Provide the (X, Y) coordinate of the cell's center where the given text is located.  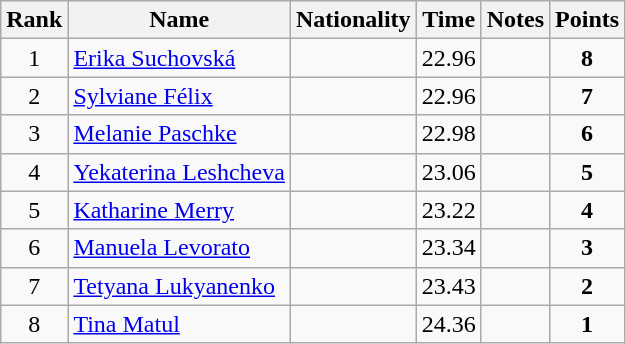
Yekaterina Leshcheva (180, 172)
Rank (34, 20)
Points (588, 20)
22.98 (448, 134)
Melanie Paschke (180, 134)
23.34 (448, 248)
23.06 (448, 172)
23.22 (448, 210)
Time (448, 20)
23.43 (448, 286)
Sylviane Félix (180, 96)
Name (180, 20)
Tina Matul (180, 324)
Nationality (353, 20)
24.36 (448, 324)
Katharine Merry (180, 210)
Notes (515, 20)
Tetyana Lukyanenko (180, 286)
Manuela Levorato (180, 248)
Erika Suchovská (180, 58)
